From the cell containing the given text, extract its center point as [X, Y] coordinate. 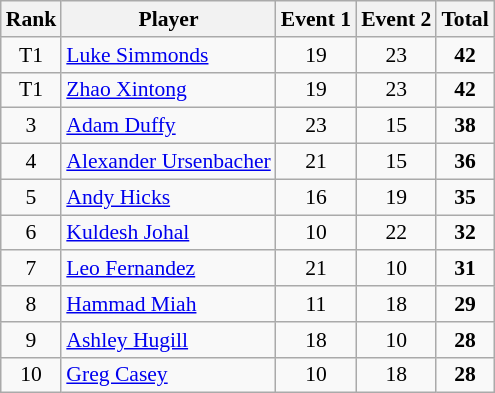
Zhao Xintong [168, 90]
Ashley Hugill [168, 340]
16 [316, 197]
3 [32, 126]
Event 2 [396, 19]
31 [464, 269]
Event 1 [316, 19]
Alexander Ursenbacher [168, 162]
9 [32, 340]
Rank [32, 19]
38 [464, 126]
8 [32, 304]
36 [464, 162]
29 [464, 304]
Greg Casey [168, 375]
Player [168, 19]
35 [464, 197]
Leo Fernandez [168, 269]
Kuldesh Johal [168, 233]
Hammad Miah [168, 304]
7 [32, 269]
Andy Hicks [168, 197]
32 [464, 233]
Total [464, 19]
6 [32, 233]
11 [316, 304]
22 [396, 233]
Luke Simmonds [168, 55]
5 [32, 197]
Adam Duffy [168, 126]
4 [32, 162]
